Pinpoint the cell where the given text exists, returning its [X, Y] midpoint coordinate. 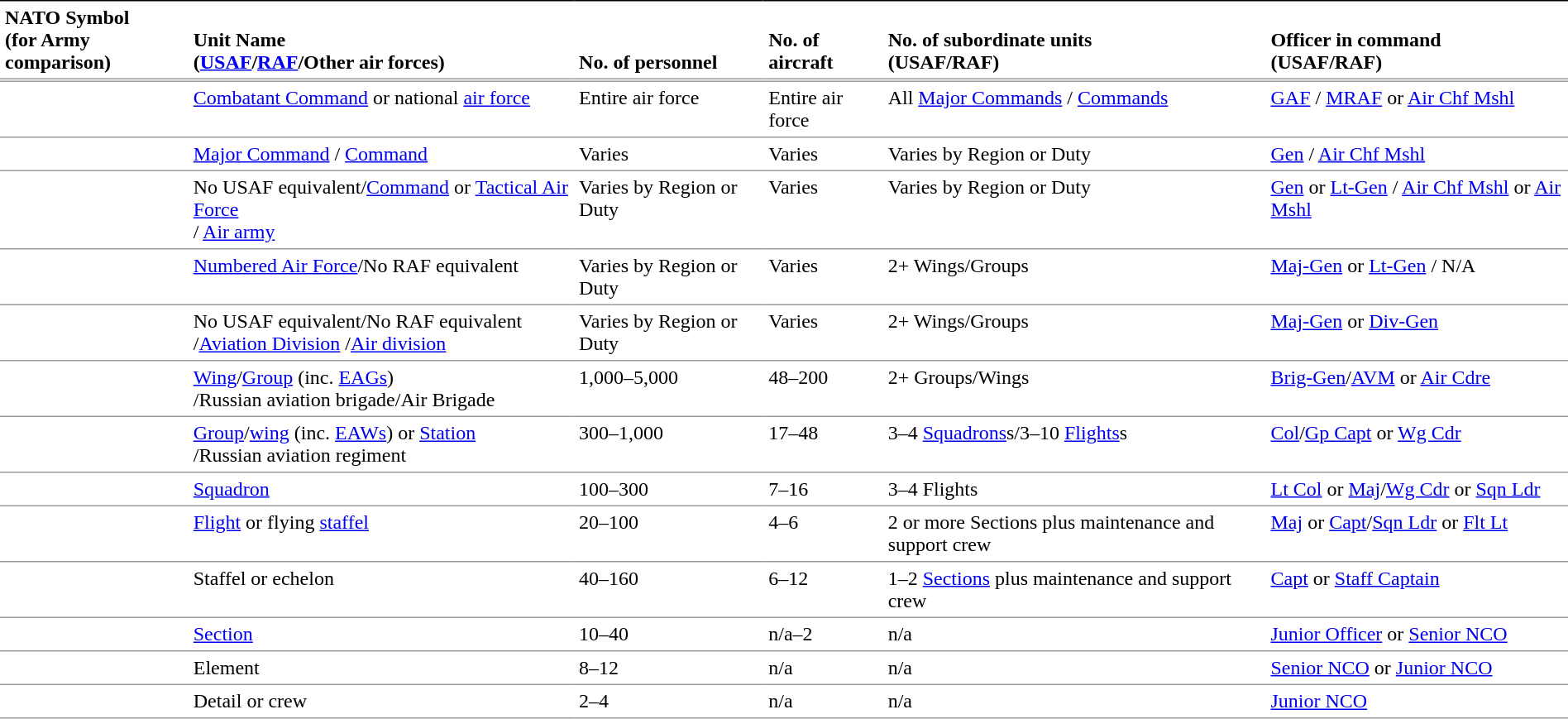
2+ Groups/Wings [1075, 389]
Col/Gp Capt or Wg Cdr [1417, 444]
Lt Col or Maj/Wg Cdr or Sqn Ldr [1417, 489]
300–1,000 [668, 444]
10–40 [668, 634]
Maj-Gen or Div-Gen [1417, 333]
40–160 [668, 590]
8–12 [668, 668]
100–300 [668, 489]
Group/wing (inc. EAWs) or Station/Russian aviation regiment [381, 444]
1,000–5,000 [668, 389]
Maj-Gen or Lt-Gen / N/A [1417, 277]
Senior NCO or Junior NCO [1417, 668]
48–200 [823, 389]
Capt or Staff Captain [1417, 590]
Junior Officer or Senior NCO [1417, 634]
6–12 [823, 590]
Combatant Command or national air force [381, 109]
Brig-Gen/AVM or Air Cdre [1417, 389]
Section [381, 634]
No. of aircraft [823, 41]
Gen / Air Chf Mshl [1417, 154]
Squadron [381, 489]
20–100 [668, 534]
n/a–2 [823, 634]
Staffel or echelon [381, 590]
3–4 Flights [1075, 489]
3–4 Squadronss/3–10 Flightss [1075, 444]
GAF / MRAF or Air Chf Mshl [1417, 109]
No USAF equivalent/No RAF equivalent/Aviation Division /Air division [381, 333]
7–16 [823, 489]
Junior NCO [1417, 701]
Detail or crew [381, 701]
Officer in command(USAF/RAF) [1417, 41]
2 or more Sections plus maintenance and support crew [1075, 534]
NATO Symbol(for Army comparison) [94, 41]
All Major Commands / Commands [1075, 109]
2–4 [668, 701]
17–48 [823, 444]
No. of subordinate units(USAF/RAF) [1075, 41]
4–6 [823, 534]
Numbered Air Force/No RAF equivalent [381, 277]
Unit Name(USAF/RAF/Other air forces) [381, 41]
No USAF equivalent/Command or Tactical Air Force/ Air army [381, 209]
Gen or Lt-Gen / Air Chf Mshl or Air Mshl [1417, 209]
Maj or Capt/Sqn Ldr or Flt Lt [1417, 534]
1–2 Sections plus maintenance and support crew [1075, 590]
Element [381, 668]
Wing/Group (inc. EAGs)/Russian aviation brigade/Air Brigade [381, 389]
No. of personnel [668, 41]
Flight or flying staffel [381, 534]
Major Command / Command [381, 154]
